Scan for the cell matching the given text and deliver its [x, y] coordinate at center. 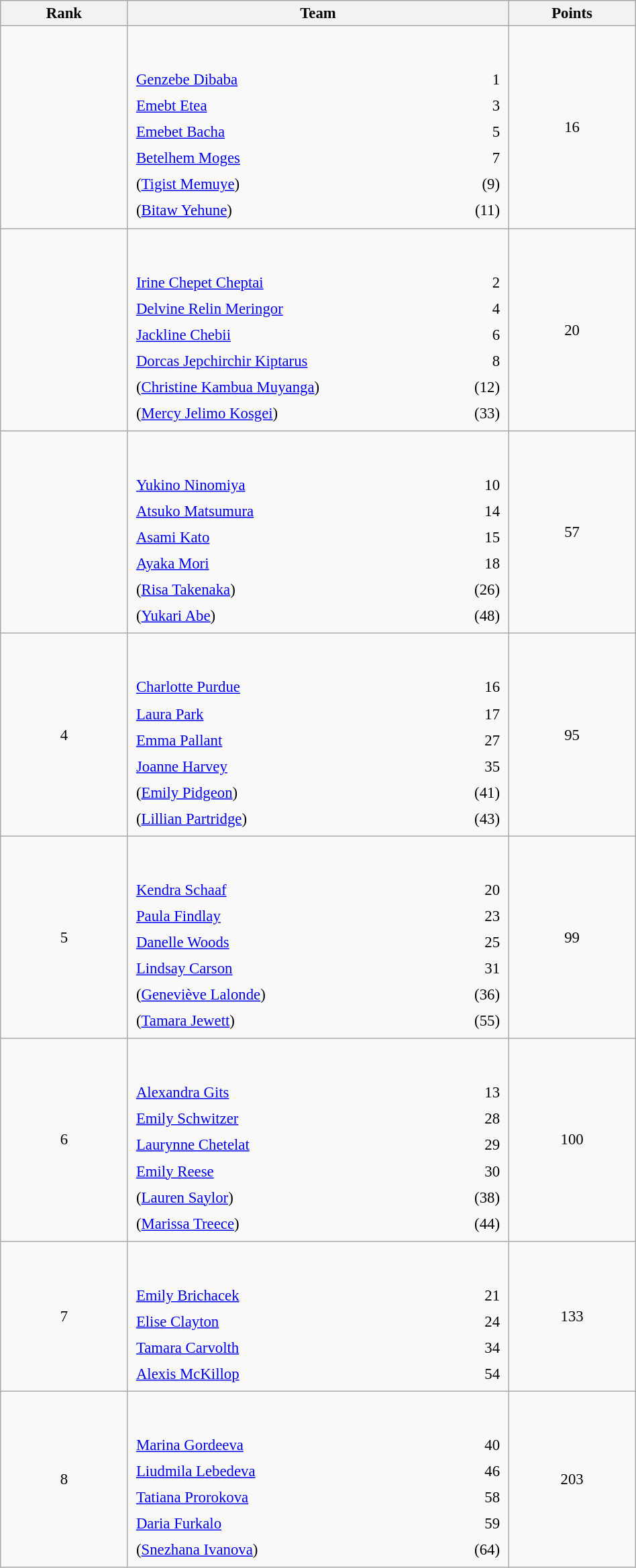
Team [318, 13]
30 [464, 1171]
1 [462, 80]
58 [467, 1498]
(41) [464, 792]
46 [467, 1471]
(64) [467, 1550]
Alexandra Gits [278, 1093]
Emily Brichacek 21 Elise Clayton 24 Tamara Carvolth 34 Alexis McKillop 54 [318, 1316]
Ayaka Mori [279, 563]
15 [466, 537]
Laura Park [278, 713]
Betelhem Moges [276, 158]
21 [473, 1295]
Yukino Ninomiya [279, 485]
Marina Gordeeva 40 Liudmila Lebedeva 46 Tatiana Prorokova 58 Daria Furkalo 59 (Snezhana Ivanova) (64) [318, 1479]
Genzebe Dibaba 1 Emebt Etea 3 Emebet Bacha 5 Betelhem Moges 7 (Tigist Memuye) (9) (Bitaw Yehune) (11) [318, 127]
(Tigist Memuye) [276, 184]
28 [464, 1119]
(Christine Kambua Muyanga) [290, 387]
25 [468, 943]
(12) [476, 387]
(38) [464, 1197]
Tatiana Prorokova [280, 1498]
10 [466, 485]
133 [572, 1316]
Danelle Woods [282, 943]
Yukino Ninomiya 10 Atsuko Matsumura 14 Asami Kato 15 Ayaka Mori 18 (Risa Takenaka) (26) (Yukari Abe) (48) [318, 532]
54 [473, 1374]
Emily Schwitzer [278, 1119]
Liudmila Lebedeva [280, 1471]
Lindsay Carson [282, 969]
(48) [466, 616]
34 [473, 1347]
203 [572, 1479]
(Lillian Partridge) [278, 819]
(Emily Pidgeon) [278, 792]
24 [473, 1321]
Points [572, 13]
(Snezhana Ivanova) [280, 1550]
(33) [476, 413]
(26) [466, 590]
Joanne Harvey [278, 766]
40 [467, 1445]
Charlotte Purdue 16 Laura Park 17 Emma Pallant 27 Joanne Harvey 35 (Emily Pidgeon) (41) (Lillian Partridge) (43) [318, 735]
Rank [64, 13]
17 [464, 713]
23 [468, 916]
(Lauren Saylor) [278, 1197]
Dorcas Jepchirchir Kiptarus [290, 361]
27 [464, 739]
(Mercy Jelimo Kosgei) [290, 413]
95 [572, 735]
29 [464, 1145]
3 [462, 106]
Emebet Bacha [276, 132]
Emily Reese [278, 1171]
31 [468, 969]
Elise Clayton [287, 1321]
Emma Pallant [278, 739]
(Bitaw Yehune) [276, 210]
Marina Gordeeva [280, 1445]
14 [466, 511]
(Tamara Jewett) [282, 1021]
Kendra Schaaf [282, 890]
100 [572, 1140]
57 [572, 532]
Asami Kato [279, 537]
Paula Findlay [282, 916]
2 [476, 282]
99 [572, 937]
(43) [464, 819]
Irine Chepet Cheptai [290, 282]
Laurynne Chetelat [278, 1145]
Emebt Etea [276, 106]
(55) [468, 1021]
Kendra Schaaf 20 Paula Findlay 23 Danelle Woods 25 Lindsay Carson 31 (Geneviève Lalonde) (36) (Tamara Jewett) (55) [318, 937]
(11) [462, 210]
Tamara Carvolth [287, 1347]
13 [464, 1093]
18 [466, 563]
Alexis McKillop [287, 1374]
(9) [462, 184]
Charlotte Purdue [278, 687]
59 [467, 1524]
(Risa Takenaka) [279, 590]
(Geneviève Lalonde) [282, 995]
Atsuko Matsumura [279, 511]
(Marissa Treece) [278, 1223]
Jackline Chebii [290, 335]
(Yukari Abe) [279, 616]
Genzebe Dibaba [276, 80]
Daria Furkalo [280, 1524]
35 [464, 766]
(44) [464, 1223]
Delvine Relin Meringor [290, 308]
(36) [468, 995]
Alexandra Gits 13 Emily Schwitzer 28 Laurynne Chetelat 29 Emily Reese 30 (Lauren Saylor) (38) (Marissa Treece) (44) [318, 1140]
Emily Brichacek [287, 1295]
